Return [x, y] of the center of cell containing provided text 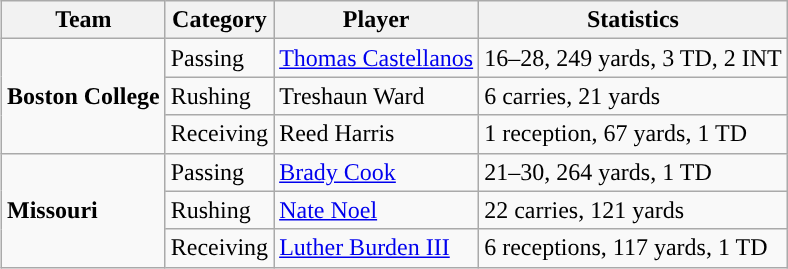
Team [84, 20]
Category [219, 20]
Player [376, 20]
Thomas Castellanos [376, 58]
6 receptions, 117 yards, 1 TD [634, 248]
Luther Burden III [376, 248]
22 carries, 121 yards [634, 210]
6 carries, 21 yards [634, 96]
Nate Noel [376, 210]
Boston College [84, 96]
Missouri [84, 210]
Reed Harris [376, 134]
Treshaun Ward [376, 96]
21–30, 264 yards, 1 TD [634, 172]
Brady Cook [376, 172]
16–28, 249 yards, 3 TD, 2 INT [634, 58]
Statistics [634, 20]
1 reception, 67 yards, 1 TD [634, 134]
